Scan for the cell matching the given text and deliver its (X, Y) coordinate at center. 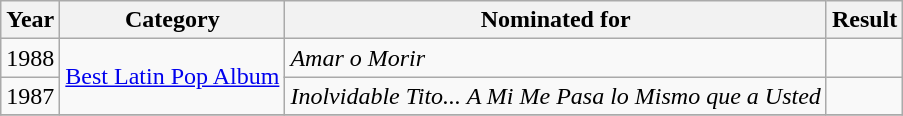
Result (864, 20)
Nominated for (556, 20)
1987 (30, 96)
Inolvidable Tito... A Mi Me Pasa lo Mismo que a Usted (556, 96)
Best Latin Pop Album (172, 77)
1988 (30, 58)
Year (30, 20)
Amar o Morir (556, 58)
Category (172, 20)
